Search for the cell housing the specified text and yield its (X, Y) center coordinate. 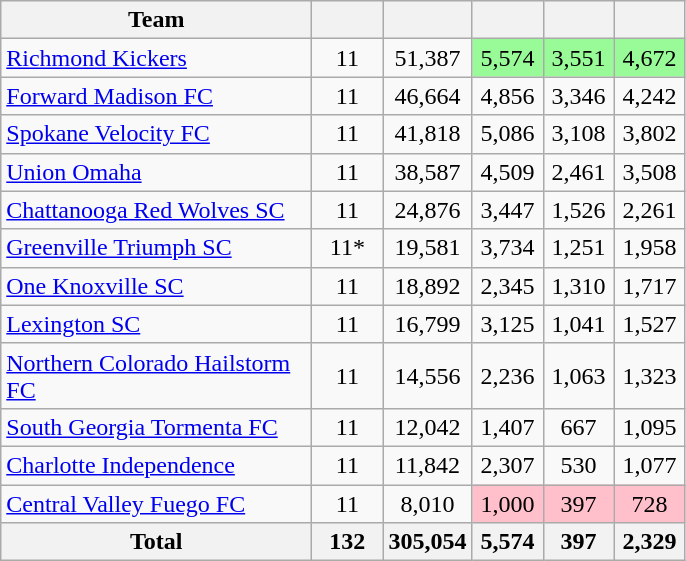
2,261 (650, 210)
1,717 (650, 286)
46,664 (428, 96)
38,587 (428, 172)
3,551 (578, 58)
Lexington SC (156, 324)
1,310 (578, 286)
11* (348, 248)
16,799 (428, 324)
South Georgia Tormenta FC (156, 427)
1,063 (578, 376)
Charlotte Independence (156, 465)
12,042 (428, 427)
8,010 (428, 503)
667 (578, 427)
1,041 (578, 324)
Central Valley Fuego FC (156, 503)
1,958 (650, 248)
530 (578, 465)
2,329 (650, 542)
4,242 (650, 96)
19,581 (428, 248)
132 (348, 542)
728 (650, 503)
One Knoxville SC (156, 286)
4,509 (508, 172)
14,556 (428, 376)
5,086 (508, 134)
3,802 (650, 134)
4,856 (508, 96)
1,077 (650, 465)
1,000 (508, 503)
3,447 (508, 210)
3,508 (650, 172)
24,876 (428, 210)
2,461 (578, 172)
3,108 (578, 134)
305,054 (428, 542)
3,346 (578, 96)
4,672 (650, 58)
Richmond Kickers (156, 58)
1,323 (650, 376)
18,892 (428, 286)
Union Omaha (156, 172)
1,251 (578, 248)
Greenville Triumph SC (156, 248)
Total (156, 542)
Spokane Velocity FC (156, 134)
1,095 (650, 427)
51,387 (428, 58)
1,407 (508, 427)
Forward Madison FC (156, 96)
Chattanooga Red Wolves SC (156, 210)
11,842 (428, 465)
2,345 (508, 286)
3,734 (508, 248)
2,236 (508, 376)
Team (156, 20)
1,526 (578, 210)
2,307 (508, 465)
Northern Colorado Hailstorm FC (156, 376)
41,818 (428, 134)
1,527 (650, 324)
3,125 (508, 324)
